Provide the [x, y] coordinate of the cell's center where the given text is located.  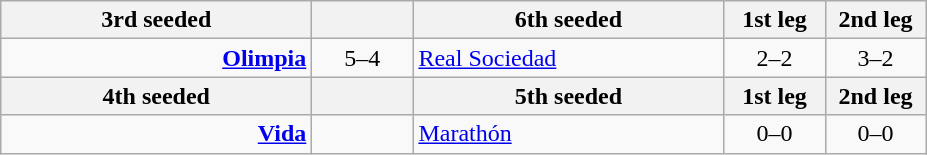
6th seeded [568, 20]
Real Sociedad [568, 58]
Olimpia [156, 58]
5th seeded [568, 96]
2–2 [774, 58]
3–2 [876, 58]
4th seeded [156, 96]
3rd seeded [156, 20]
5–4 [362, 58]
Vida [156, 134]
Marathón [568, 134]
